Locate the cell with the specified text and output its (X, Y) center coordinate. 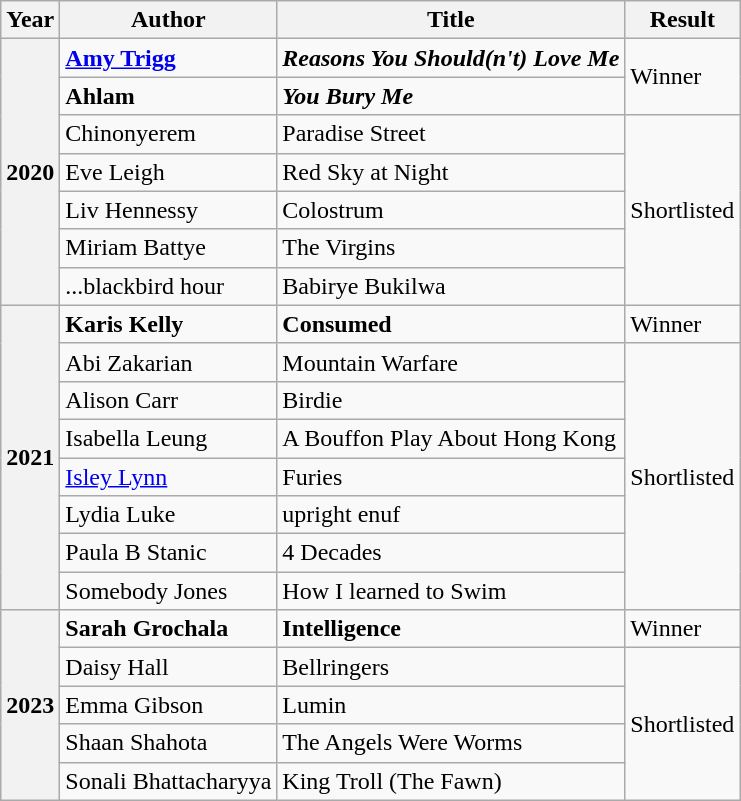
2020 (30, 172)
Reasons You Should(n't) Love Me (451, 58)
Furies (451, 477)
King Troll (The Fawn) (451, 781)
Miriam Battye (168, 248)
Liv Hennessy (168, 210)
Paula B Stanic (168, 553)
upright enuf (451, 515)
Result (682, 20)
4 Decades (451, 553)
Babirye Bukilwa (451, 286)
Shaan Shahota (168, 743)
Emma Gibson (168, 705)
Sonali Bhattacharyya (168, 781)
Bellringers (451, 667)
Sarah Grochala (168, 629)
Lumin (451, 705)
2021 (30, 457)
Colostrum (451, 210)
Isabella Leung (168, 438)
The Virgins (451, 248)
Year (30, 20)
2023 (30, 705)
Birdie (451, 400)
Amy Trigg (168, 58)
Consumed (451, 324)
The Angels Were Worms (451, 743)
...blackbird hour (168, 286)
Abi Zakarian (168, 362)
A Bouffon Play About Hong Kong (451, 438)
Lydia Luke (168, 515)
Red Sky at Night (451, 172)
Mountain Warfare (451, 362)
Isley Lynn (168, 477)
Chinonyerem (168, 134)
Title (451, 20)
Eve Leigh (168, 172)
How I learned to Swim (451, 591)
Paradise Street (451, 134)
Intelligence (451, 629)
Author (168, 20)
You Bury Me (451, 96)
Alison Carr (168, 400)
Daisy Hall (168, 667)
Karis Kelly (168, 324)
Somebody Jones (168, 591)
Ahlam (168, 96)
